Extract the [x, y] coordinate from the center of the cell holding the provided text.  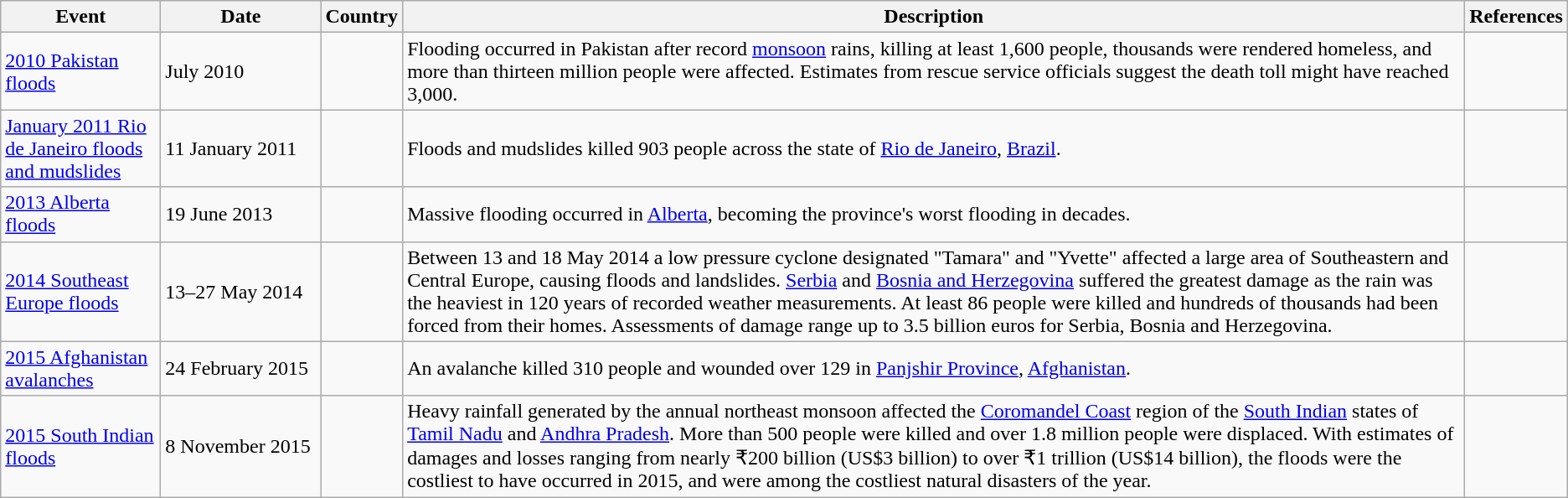
Description [934, 17]
July 2010 [241, 71]
Event [80, 17]
2015 Afghanistan avalanches [80, 369]
24 February 2015 [241, 369]
Country [362, 17]
2013 Alberta floods [80, 215]
19 June 2013 [241, 215]
An avalanche killed 310 people and wounded over 129 in Panjshir Province, Afghanistan. [934, 369]
8 November 2015 [241, 446]
2014 Southeast Europe floods [80, 292]
Massive flooding occurred in Alberta, becoming the province's worst flooding in decades. [934, 215]
January 2011 Rio de Janeiro floods and mudslides [80, 148]
2010 Pakistan floods [80, 71]
13–27 May 2014 [241, 292]
Date [241, 17]
References [1516, 17]
Floods and mudslides killed 903 people across the state of Rio de Janeiro, Brazil. [934, 148]
11 January 2011 [241, 148]
2015 South Indian floods [80, 446]
